From the cell containing the given text, extract its center point as [X, Y] coordinate. 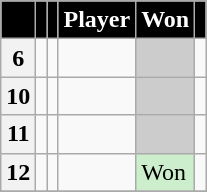
6 [18, 58]
12 [18, 172]
Player [97, 20]
10 [18, 96]
11 [18, 134]
